Extract the [X, Y] coordinate from the center of the cell holding the provided text.  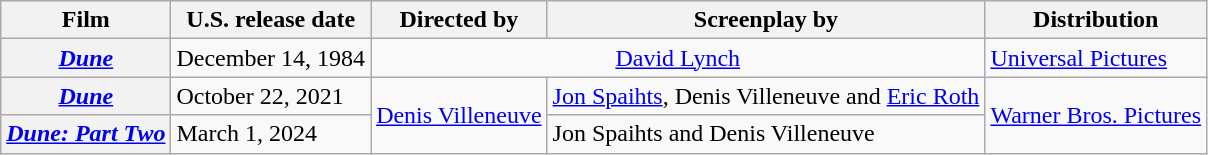
Denis Villeneuve [459, 115]
Jon Spaihts, Denis Villeneuve and Eric Roth [766, 96]
Universal Pictures [1096, 58]
Film [86, 20]
Screenplay by [766, 20]
March 1, 2024 [271, 134]
December 14, 1984 [271, 58]
Dune: Part Two [86, 134]
Distribution [1096, 20]
Warner Bros. Pictures [1096, 115]
U.S. release date [271, 20]
October 22, 2021 [271, 96]
David Lynch [678, 58]
Jon Spaihts and Denis Villeneuve [766, 134]
Directed by [459, 20]
